Identify which cell holds the provided text, then report its (x, y) central coordinate. 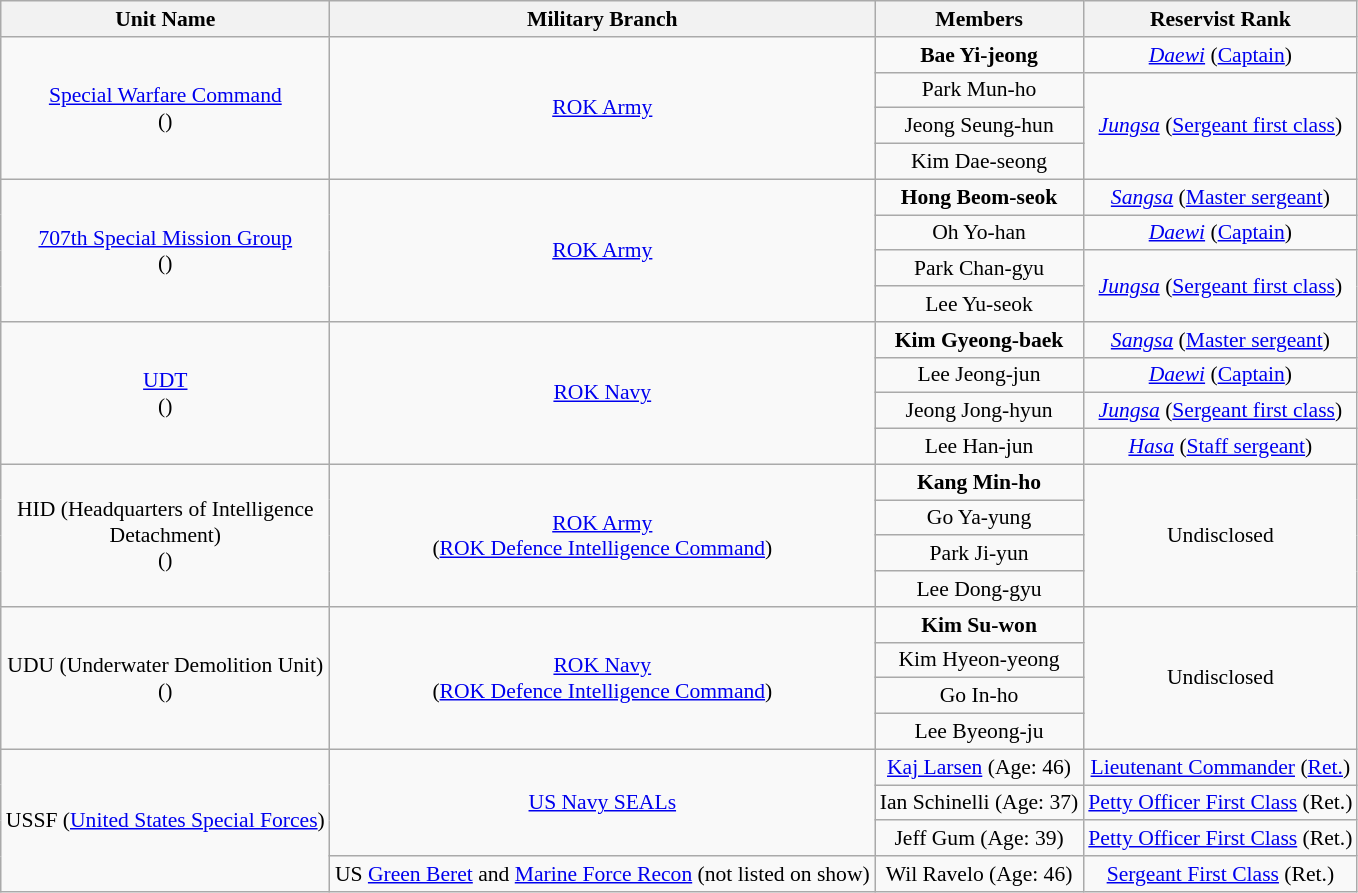
Go In-ho (980, 696)
UDU (Underwater Demolition Unit)() (166, 678)
Park Mun-ho (980, 90)
Reservist Rank (1220, 19)
Members (980, 19)
USSF (United States Special Forces) (166, 820)
UDT() (166, 393)
707th Special Mission Group() (166, 250)
Wil Ravelo (Age: 46) (980, 874)
Lee Yu-seok (980, 304)
ROK Army(ROK Defence Intelligence Command) (602, 535)
Hasa (Staff sergeant) (1220, 447)
ROK Navy(ROK Defence Intelligence Command) (602, 678)
Oh Yo-han (980, 233)
Kim Dae-seong (980, 162)
Go Ya-yung (980, 518)
US Navy SEALs (602, 802)
Lee Dong-gyu (980, 589)
Bae Yi-jeong (980, 55)
Kaj Larsen (Age: 46) (980, 767)
Ian Schinelli (Age: 37) (980, 803)
Lee Han-jun (980, 447)
Sergeant First Class (Ret.) (1220, 874)
US Green Beret and Marine Force Recon (not listed on show) (602, 874)
Military Branch (602, 19)
Jeong Seung-hun (980, 126)
Lee Byeong-ju (980, 732)
ROK Navy (602, 393)
Lieutenant Commander (Ret.) (1220, 767)
Lee Jeong-jun (980, 375)
Hong Beom-seok (980, 197)
Park Chan-gyu (980, 269)
Special Warfare Command() (166, 108)
Kang Min-ho (980, 482)
Kim Su-won (980, 625)
Kim Gyeong-baek (980, 340)
Jeong Jong-hyun (980, 411)
Jeff Gum (Age: 39) (980, 839)
HID (Headquarters of Intelligence Detachment)() (166, 535)
Kim Hyeon-yeong (980, 660)
Park Ji-yun (980, 554)
Unit Name (166, 19)
